Capture the cell that displays the provided text and extract its [x, y] central coordinate. 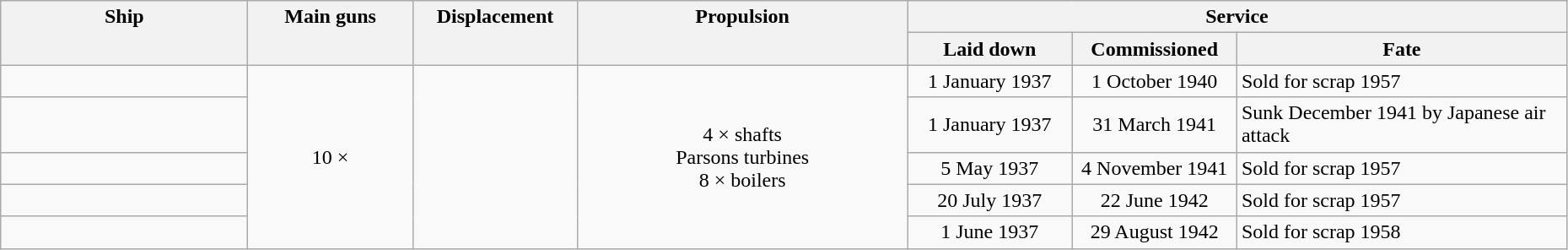
4 × shaftsParsons turbines8 × boilers [742, 157]
Fate [1402, 49]
Laid down [990, 49]
Displacement [494, 33]
Propulsion [742, 33]
20 July 1937 [990, 200]
4 November 1941 [1154, 168]
Service [1237, 17]
Ship [125, 33]
Commissioned [1154, 49]
22 June 1942 [1154, 200]
Sunk December 1941 by Japanese air attack [1402, 125]
10 × [331, 157]
1 June 1937 [990, 232]
5 May 1937 [990, 168]
Main guns [331, 33]
1 October 1940 [1154, 81]
31 March 1941 [1154, 125]
Sold for scrap 1958 [1402, 232]
29 August 1942 [1154, 232]
